From the cell containing the given text, extract its center point as [X, Y] coordinate. 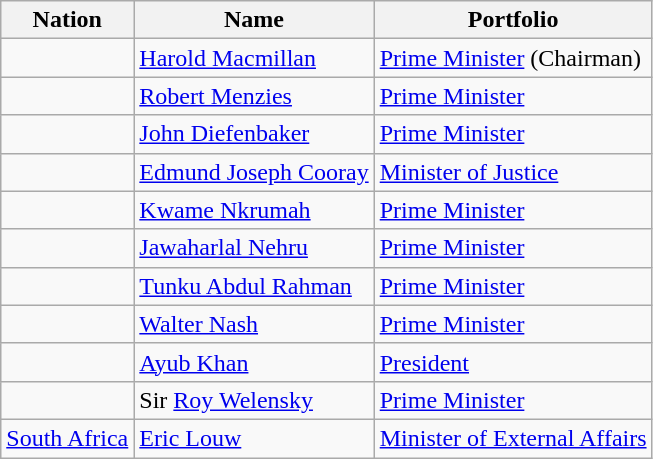
Kwame Nkrumah [254, 210]
Sir Roy Welensky [254, 400]
Ayub Khan [254, 362]
Nation [68, 20]
Walter Nash [254, 324]
Edmund Joseph Cooray [254, 172]
Robert Menzies [254, 96]
Name [254, 20]
Minister of External Affairs [513, 438]
President [513, 362]
Jawaharlal Nehru [254, 248]
Prime Minister (Chairman) [513, 58]
Minister of Justice [513, 172]
Eric Louw [254, 438]
Harold Macmillan [254, 58]
Portfolio [513, 20]
South Africa [68, 438]
Tunku Abdul Rahman [254, 286]
John Diefenbaker [254, 134]
